Find where the given text appears and provide that cell's center as (x, y) coordinate. 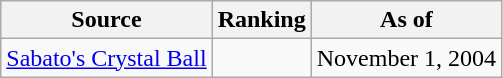
Ranking (262, 20)
November 1, 2004 (406, 58)
Source (106, 20)
As of (406, 20)
Sabato's Crystal Ball (106, 58)
